Return the (X, Y) coordinate for the center point of the cell that contains the specified text.  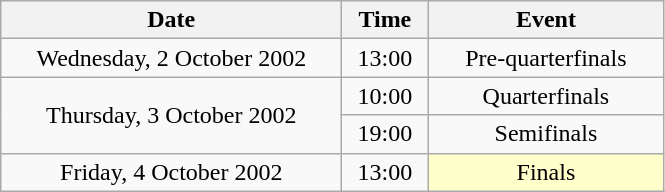
Pre-quarterfinals (546, 58)
Finals (546, 172)
Time (385, 20)
Semifinals (546, 134)
Date (172, 20)
Wednesday, 2 October 2002 (172, 58)
Quarterfinals (546, 96)
Friday, 4 October 2002 (172, 172)
10:00 (385, 96)
Thursday, 3 October 2002 (172, 115)
Event (546, 20)
19:00 (385, 134)
